Detect which cell encompasses the target text, then output its (x, y) center coordinate. 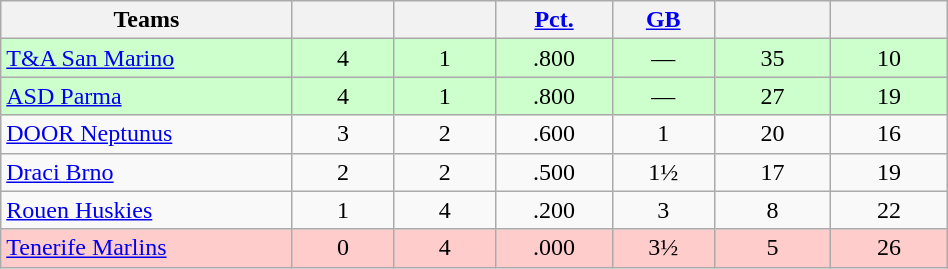
DOOR Neptunus (146, 134)
Rouen Huskies (146, 210)
.200 (554, 210)
.000 (554, 248)
Teams (146, 20)
.600 (554, 134)
0 (343, 248)
16 (890, 134)
17 (772, 172)
5 (772, 248)
GB (663, 20)
3½ (663, 248)
1½ (663, 172)
ASD Parma (146, 96)
26 (890, 248)
35 (772, 58)
8 (772, 210)
T&A San Marino (146, 58)
Pct. (554, 20)
20 (772, 134)
10 (890, 58)
.500 (554, 172)
Tenerife Marlins (146, 248)
Draci Brno (146, 172)
27 (772, 96)
22 (890, 210)
